Detect which cell encompasses the target text, then output its (X, Y) center coordinate. 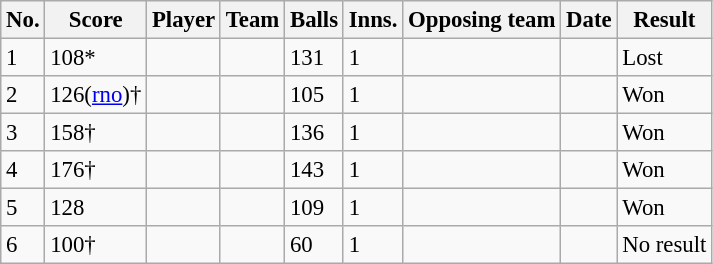
4 (23, 170)
6 (23, 245)
Balls (314, 20)
Opposing team (482, 20)
5 (23, 208)
Result (664, 20)
Inns. (372, 20)
Score (96, 20)
126(rno)† (96, 95)
176† (96, 170)
108* (96, 58)
Lost (664, 58)
Team (252, 20)
Date (589, 20)
100† (96, 245)
No result (664, 245)
60 (314, 245)
131 (314, 58)
3 (23, 133)
158† (96, 133)
105 (314, 95)
2 (23, 95)
143 (314, 170)
No. (23, 20)
128 (96, 208)
109 (314, 208)
Player (184, 20)
136 (314, 133)
